Scan for the cell matching the given text and deliver its [X, Y] coordinate at center. 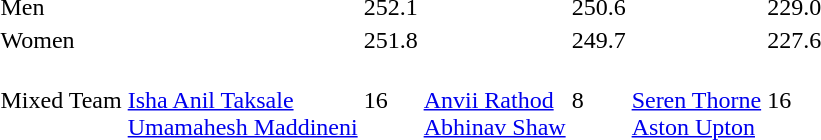
249.7 [598, 40]
251.8 [390, 40]
